Return the (x, y) coordinate for the center point of the cell that contains the specified text.  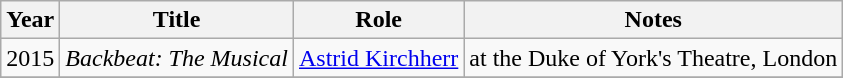
Role (378, 20)
Backbeat: The Musical (177, 58)
Title (177, 20)
Year (30, 20)
2015 (30, 58)
at the Duke of York's Theatre, London (654, 58)
Astrid Kirchherr (378, 58)
Notes (654, 20)
